Provide the (X, Y) coordinate of the cell's center where the given text is located.  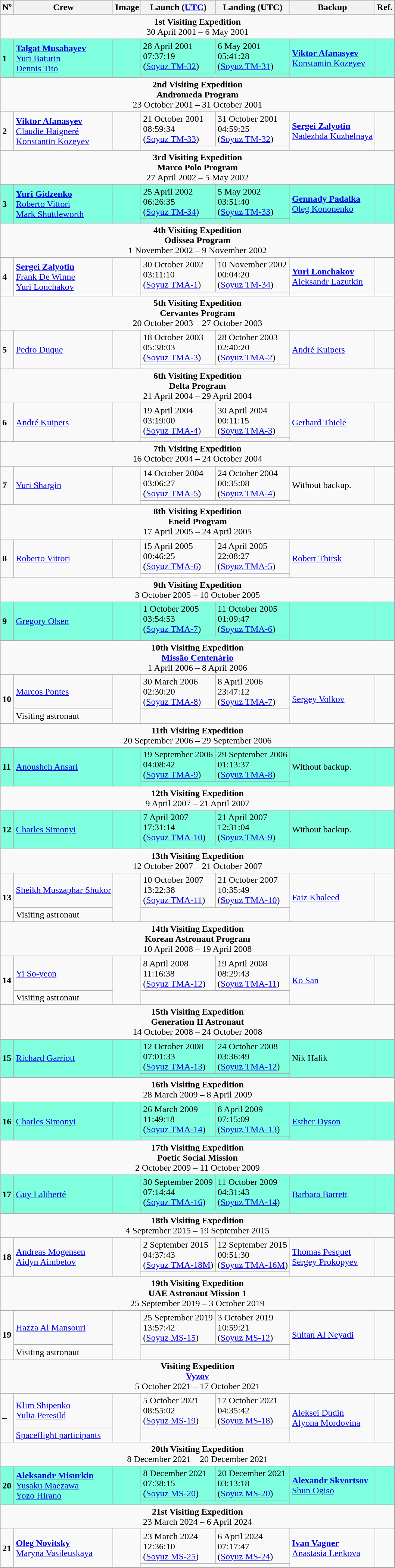
Spaceflight participants (63, 1435)
3rd Visiting ExpeditionMarco Polo Program27 April 2002 – 5 May 2002 (197, 167)
12 September 201500:51:30(Soyuz TMA-16M) (252, 1255)
Sultan Al Neyadi (332, 1335)
8th Visiting ExpeditionEneid Program17 April 2005 – 24 April 2005 (197, 522)
23 March 202412:36:10(Soyuz MS-25) (178, 1546)
30 March 200602:30:20(Soyuz TMA-8) (178, 692)
3 October 201910:59:21(Soyuz MS-12) (252, 1328)
20 December 202103:13:18(Soyuz MS-20) (252, 1484)
Barbara Barrett (332, 1194)
19th Visiting ExpeditionUAE Astronaut Mission 125 September 2019 – 3 October 2019 (197, 1293)
7th Visiting Expedition16 October 2004 – 24 October 2004 (197, 454)
16th Visiting Expedition28 March 2009 – 8 April 2009 (197, 1090)
Faiz Khaleed (332, 897)
17th Visiting ExpeditionPoetic Social Mission2 October 2009 – 11 October 2009 (197, 1158)
8 (7, 558)
15th Visiting ExpeditionGeneration II Astronaut14 October 2008 – 24 October 2008 (197, 1022)
Aleksei Dudin Alyona Mordovina (332, 1418)
7 (7, 485)
18 October 200305:38:03(Soyuz TMA-3) (178, 348)
12th Visiting Expedition9 April 2007 – 21 April 2007 (197, 798)
26 March 200911:49:18(Soyuz TMA-14) (178, 1119)
21 October 200710:35:49(Soyuz TMA-10) (252, 890)
7 April 200717:31:14(Soyuz TMA-10) (178, 828)
17 (7, 1194)
21 October 200108:59:34(Soyuz TM-33) (178, 129)
28 October 200302:40:20(Soyuz TMA-2) (252, 348)
Crew (63, 7)
10 October 200713:22:38(Soyuz TMA-11) (178, 890)
1st Visiting Expedition30 April 2001 – 6 May 2001 (197, 27)
30 September 200907:14:44(Soyuz TMA-16) (178, 1192)
9th Visiting Expedition3 October 2005 – 10 October 2005 (197, 589)
6 (7, 423)
10 November 200200:04:20(Soyuz TM-34) (252, 274)
Ko San (332, 980)
29 September 200601:13:37(Soyuz TMA-8) (252, 765)
Landing (UTC) (252, 7)
Yuri Gidzenko Roberto Vittori Mark Shuttleworth (63, 204)
Pedro Duque (63, 350)
18th Visiting Expedition4 September 2015 – 19 September 2015 (197, 1226)
3 (7, 204)
Visiting ExpeditionVyzov5 October 2021 – 17 October 2021 (197, 1376)
24 October 200803:36:49(Soyuz TMA-12) (252, 1056)
Viktor Afanasyev Claudie Haigneré Konstantin Kozeyev (63, 131)
19 September 200604:08:42(Soyuz TMA-9) (178, 765)
11 October 200501:09:47(Soyuz TMA-6) (252, 619)
Yuri Shargin (63, 485)
11 (7, 767)
Nº (7, 7)
4 (7, 276)
Launch (UTC) (178, 7)
13th Visiting Expedition12 October 2007 – 21 October 2007 (197, 861)
Oleg Novitsky Maryna Vasileuskaya (63, 1548)
Yuri Lonchakov Aleksandr Lazutkin (332, 276)
– (7, 1418)
18 (7, 1257)
20th Visiting Expedition8 December 2021 – 20 December 2021 (197, 1454)
19 (7, 1335)
13 (7, 897)
5 October 202108:55:02(Soyuz MS-19) (178, 1410)
Thomas Pesquet Sergey Prokopyev (332, 1257)
4th Visiting ExpeditionOdissea Program1 November 2002 – 9 November 2002 (197, 240)
8 December 202107:38:15(Soyuz MS-20) (178, 1484)
1 (7, 58)
12 October 200807:01:33(Soyuz TMA-13) (178, 1056)
6 May 200105:41:28(Soyuz TM-31) (252, 56)
Andreas Mogensen Aidyn Aimbetov (63, 1257)
12 (7, 830)
5 (7, 350)
Nik Halik (332, 1058)
15 (7, 1058)
21 (7, 1548)
25 April 200206:26:35(Soyuz TM-34) (178, 202)
19 April 200808:29:43(Soyuz TMA-11) (252, 973)
10th Visiting ExpeditionMissão Centenário1 April 2006 – 8 April 2006 (197, 657)
Gregory Olsen (63, 621)
20 (7, 1485)
17 October 202104:35:42(Soyuz MS-18) (252, 1410)
16 (7, 1121)
5 May 200203:51:40(Soyuz TM-33) (252, 202)
28 April 200107:37:19(Soyuz TM-32) (178, 56)
Sergei Zalyotin Nadezhda Kuzhelnaya (332, 131)
2 (7, 131)
Sheikh Muszaphar Shukor (63, 890)
11 October 200904:31:43(Soyuz TMA-14) (252, 1192)
1 October 200503:54:53(Soyuz TMA-7) (178, 619)
Richard Garriott (63, 1058)
Klim Shipenko Yulia Peresild (63, 1410)
15 April 200500:46:25(Soyuz TMA-6) (178, 556)
21 April 200712:31:04(Soyuz TMA-9) (252, 828)
Gennady Padalka Oleg Kononenko (332, 204)
2 September 201504:37:43(Soyuz TMA-18M) (178, 1255)
14 October 200403:06:27(Soyuz TMA-5) (178, 483)
19 April 200403:19:00(Soyuz TMA-4) (178, 420)
8 April 200907:15:09(Soyuz TMA-13) (252, 1119)
Image (127, 7)
Gerhard Thiele (332, 423)
14th Visiting ExpeditionKorean Astronaut Program10 April 2008 – 19 April 2008 (197, 939)
31 October 200104:59:25(Soyuz TM-32) (252, 129)
11th Visiting Expedition20 September 2006 – 29 September 2006 (197, 736)
Roberto Vittori (63, 558)
5th Visiting ExpeditionCervantes Program20 October 2003 – 27 October 2003 (197, 313)
24 October 200400:35:08(Soyuz TMA-4) (252, 483)
14 (7, 980)
21st Visiting Expedition23 March 2024 – 6 April 2024 (197, 1517)
Viktor Afanasyev Konstantin Kozeyev (332, 58)
Yi So-yeon (63, 973)
24 April 200522:08:27(Soyuz TMA-5) (252, 556)
25 September 201913:57:42(Soyuz MS-15) (178, 1328)
Sergey Volkov (332, 699)
Guy Laliberté (63, 1194)
30 October 200203:11:10(Soyuz TMA-1) (178, 274)
Anousheh Ansari (63, 767)
Ref. (385, 7)
6th Visiting ExpeditionDelta Program21 April 2004 – 29 April 2004 (197, 386)
2nd Visiting ExpeditionAndromeda Program23 October 2001 – 31 October 2001 (197, 94)
Robert Thirsk (332, 558)
8 April 200811:16:38(Soyuz TMA-12) (178, 973)
Hazza Al Mansouri (63, 1328)
Backup (332, 7)
9 (7, 621)
Ivan Vagner Anastasia Lenkova (332, 1548)
Talgat Musabayev Yuri Baturin Dennis Tito (63, 58)
Marcos Pontes (63, 692)
6 April 202407:17:47(Soyuz MS-24) (252, 1546)
Alexandr Skvortsov Shun Ogiso (332, 1485)
Aleksandr Misurkin Yusaku Maezawa Yozo Hirano (63, 1485)
30 April 200400:11:15(Soyuz TMA-3) (252, 420)
Sergei Zalyotin Frank De Winne Yuri Lonchakov (63, 276)
10 (7, 699)
Esther Dyson (332, 1121)
8 April 200623:47:12(Soyuz TMA-7) (252, 692)
